Pinpoint the cell where the given text exists, returning its (X, Y) midpoint coordinate. 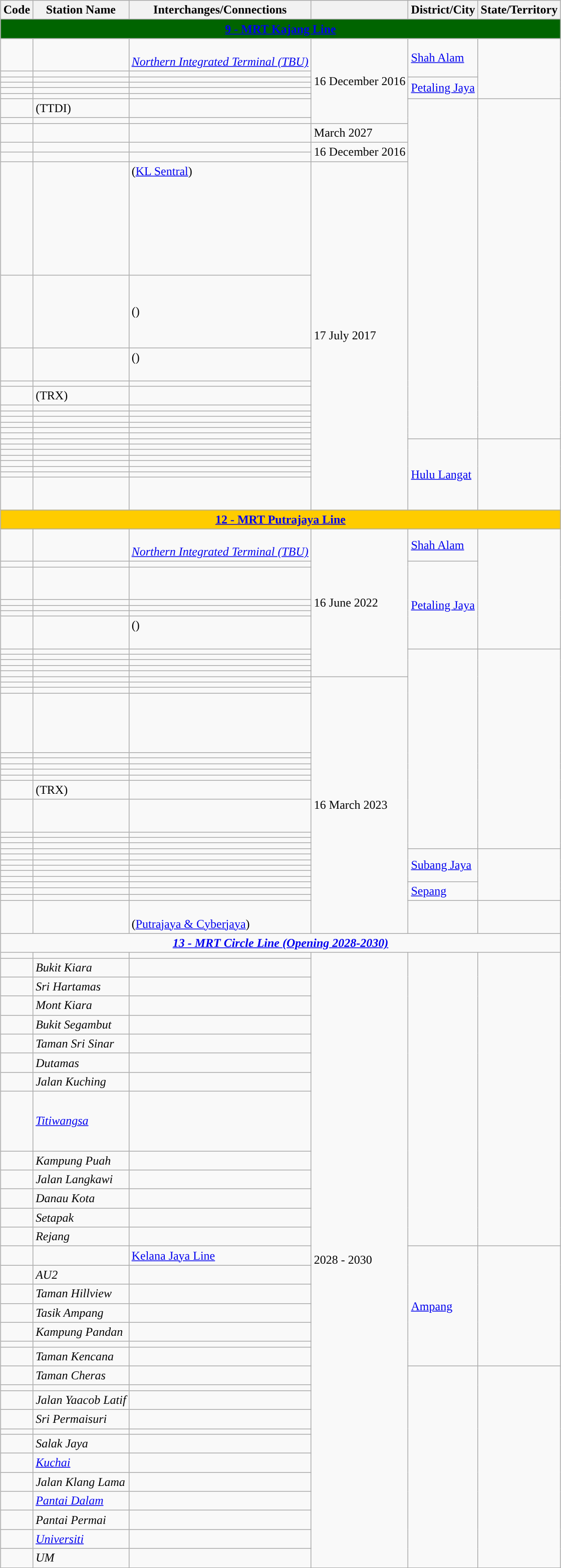
2028 - 2030 (360, 1260)
(TTDI) (81, 108)
Kampung Pandan (81, 1332)
Taman Kencana (81, 1356)
AU2 (81, 1275)
District/City (443, 10)
Jalan Kuching (81, 1082)
9 - MRT Kajang Line (280, 29)
Kampung Puah (81, 1161)
March 2027 (360, 133)
UM (81, 1558)
Mont Kiara (81, 1005)
Tasik Ampang (81, 1313)
Universiti (81, 1539)
Interchanges/Connections (220, 10)
Pantai Permai (81, 1520)
12 - MRT Putrajaya Line (280, 519)
16 March 2023 (360, 805)
Rejang (81, 1237)
Salak Jaya (81, 1444)
Jalan Klang Lama (81, 1482)
Hulu Langat (443, 474)
(KL Sentral) (220, 218)
Setapak (81, 1218)
Titiwangsa (81, 1121)
Taman Cheras (81, 1375)
Sri Hartamas (81, 986)
Bukit Kiara (81, 967)
Dutamas (81, 1063)
State/Territory (519, 10)
Jalan Yaacob Latif (81, 1400)
(Putrajaya & Cyberjaya) (220, 917)
Taman Sri Sinar (81, 1043)
Subang Jaya (443, 865)
Danau Kota (81, 1199)
Sri Permaisuri (81, 1419)
Bukit Segambut (81, 1024)
16 June 2022 (360, 603)
Taman Hillview (81, 1294)
Jalan Langkawi (81, 1180)
13 - MRT Circle Line (Opening 2028-2030) (280, 943)
17 July 2017 (360, 335)
Ampang (443, 1306)
Pantai Dalam (81, 1501)
Station Name (81, 10)
Code (17, 10)
Kuchai (81, 1463)
Kelana Jaya Line (220, 1256)
Sepang (443, 891)
